Search for the cell housing the specified text and yield its (X, Y) center coordinate. 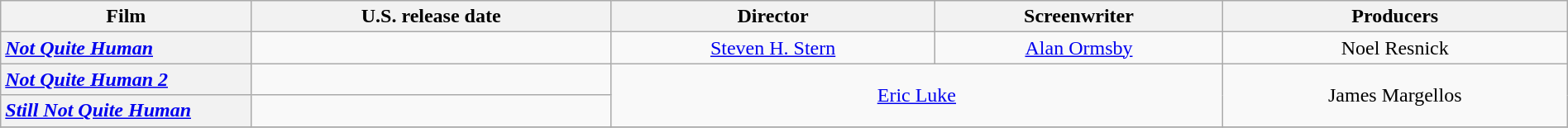
Still Not Quite Human (126, 111)
Producers (1394, 17)
Eric Luke (916, 95)
U.S. release date (432, 17)
Noel Resnick (1394, 48)
Not Quite Human 2 (126, 79)
James Margellos (1394, 95)
Not Quite Human (126, 48)
Screenwriter (1079, 17)
Alan Ormsby (1079, 48)
Steven H. Stern (772, 48)
Film (126, 17)
Director (772, 17)
